Pinpoint the cell where the given text exists, returning its (x, y) midpoint coordinate. 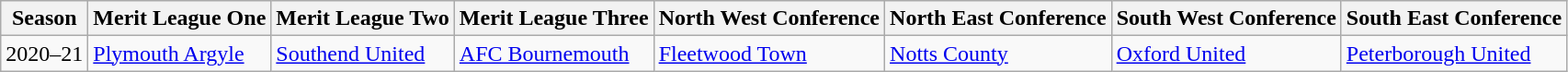
Oxford United (1226, 54)
AFC Bournemouth (553, 54)
Plymouth Argyle (180, 54)
Notts County (998, 54)
Southend United (362, 54)
Peterborough United (1454, 54)
Merit League Two (362, 18)
Season (44, 18)
North East Conference (998, 18)
Fleetwood Town (768, 54)
North West Conference (768, 18)
2020–21 (44, 54)
South East Conference (1454, 18)
Merit League One (180, 18)
Merit League Three (553, 18)
South West Conference (1226, 18)
